Return (X, Y) of the center of cell containing provided text 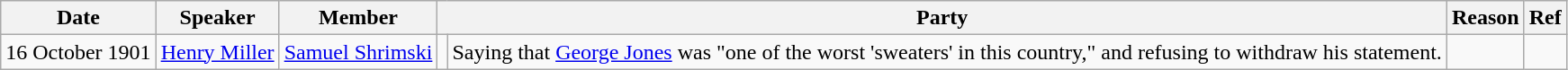
Member (358, 18)
Samuel Shrimski (358, 52)
Reason (1485, 18)
Speaker (218, 18)
Ref (1545, 18)
Saying that George Jones was "one of the worst 'sweaters' in this country," and refusing to withdraw his statement. (947, 52)
Party (942, 18)
Henry Miller (218, 52)
16 October 1901 (78, 52)
Date (78, 18)
